Provide the [x, y] coordinate of the cell's center where the given text is located.  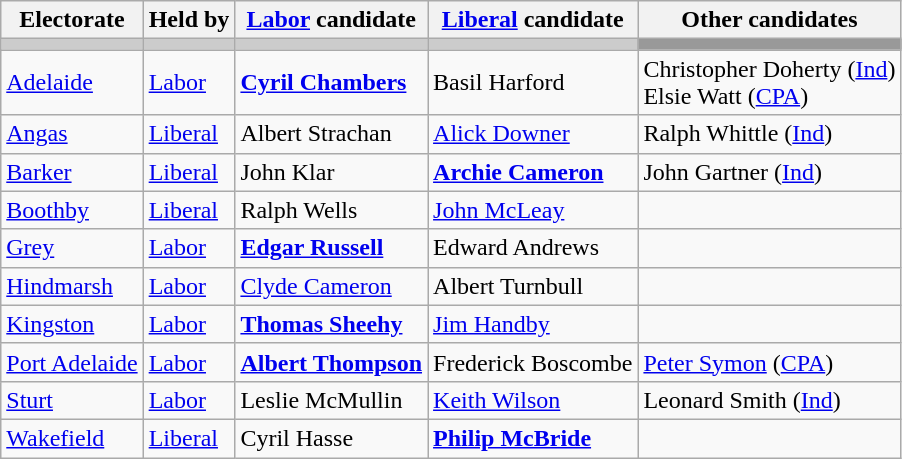
Cyril Hasse [332, 438]
Basil Harford [533, 82]
Held by [189, 20]
Clyde Cameron [332, 286]
Keith Wilson [533, 400]
Port Adelaide [72, 362]
Albert Strachan [332, 134]
Other candidates [770, 20]
Labor candidate [332, 20]
Grey [72, 248]
Adelaide [72, 82]
Leonard Smith (Ind) [770, 400]
Albert Thompson [332, 362]
Edward Andrews [533, 248]
John Gartner (Ind) [770, 172]
Philip McBride [533, 438]
Peter Symon (CPA) [770, 362]
Electorate [72, 20]
Ralph Whittle (Ind) [770, 134]
Ralph Wells [332, 210]
Archie Cameron [533, 172]
Leslie McMullin [332, 400]
Angas [72, 134]
Frederick Boscombe [533, 362]
Alick Downer [533, 134]
Edgar Russell [332, 248]
Boothby [72, 210]
Kingston [72, 324]
Albert Turnbull [533, 286]
Cyril Chambers [332, 82]
Sturt [72, 400]
Hindmarsh [72, 286]
Thomas Sheehy [332, 324]
John McLeay [533, 210]
John Klar [332, 172]
Barker [72, 172]
Liberal candidate [533, 20]
Jim Handby [533, 324]
Wakefield [72, 438]
Christopher Doherty (Ind)Elsie Watt (CPA) [770, 82]
